Pinpoint the cell where the given text exists, returning its (x, y) midpoint coordinate. 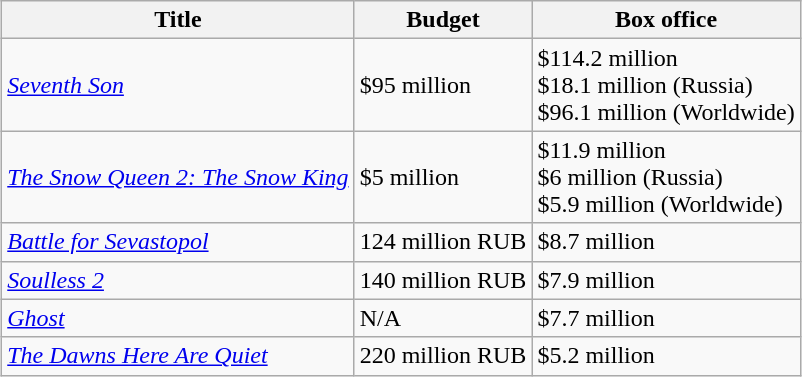
$5.2 million (666, 356)
124 million RUB (443, 242)
$11.9 million$6 million (Russia)$5.9 million (Worldwide) (666, 177)
$7.7 million (666, 318)
The Dawns Here Are Quiet (178, 356)
Box office (666, 20)
Battle for Sevastopol (178, 242)
Seventh Son (178, 85)
$114.2 million$18.1 million (Russia)$96.1 million (Worldwide) (666, 85)
140 million RUB (443, 280)
Soulless 2 (178, 280)
Title (178, 20)
220 million RUB (443, 356)
N/A (443, 318)
$8.7 million (666, 242)
$95 million (443, 85)
The Snow Queen 2: The Snow King (178, 177)
$7.9 million (666, 280)
Ghost (178, 318)
$5 million (443, 177)
Budget (443, 20)
